Locate the cell with the specified text and output its [x, y] center coordinate. 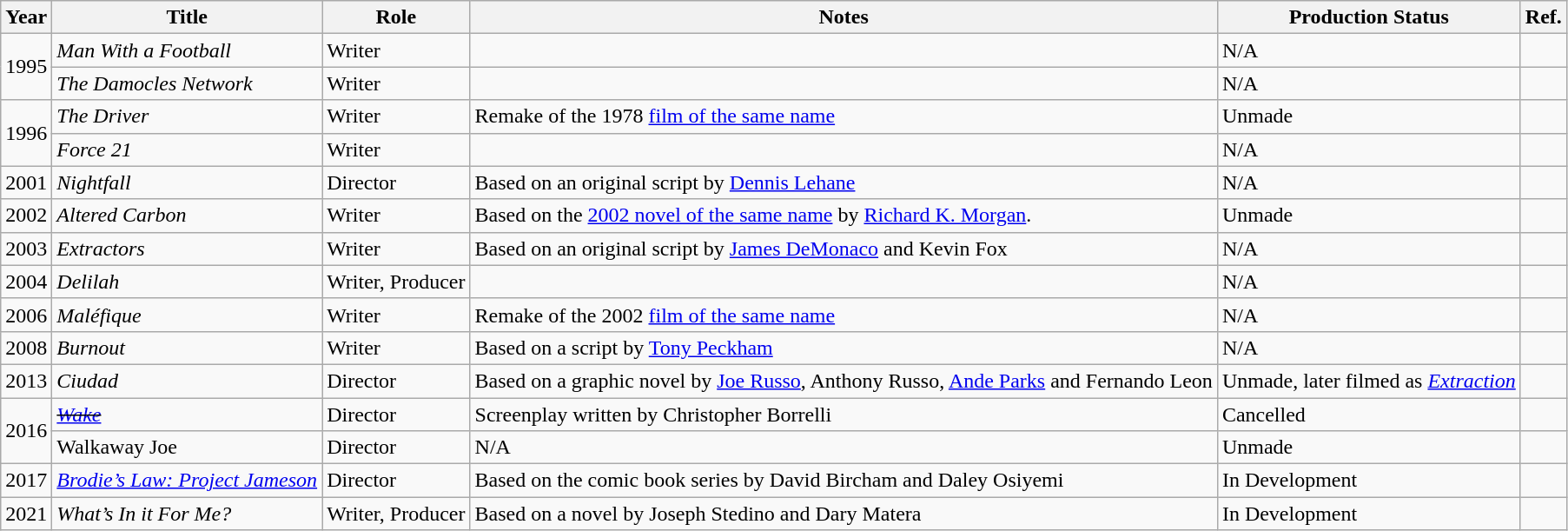
1995 [26, 67]
Altered Carbon [188, 216]
Remake of the 2002 film of the same name [844, 315]
Ref. [1543, 17]
Notes [844, 17]
2008 [26, 348]
Ciudad [188, 381]
Extractors [188, 249]
2013 [26, 381]
Cancelled [1369, 415]
Production Status [1369, 17]
2021 [26, 514]
2004 [26, 282]
The Driver [188, 116]
Wake [188, 415]
Based on an original script by Dennis Lehane [844, 183]
2006 [26, 315]
Man With a Football [188, 50]
2003 [26, 249]
Burnout [188, 348]
Nightfall [188, 183]
2017 [26, 481]
Year [26, 17]
Title [188, 17]
Walkaway Joe [188, 448]
Role [396, 17]
Based on an original script by James DeMonaco and Kevin Fox [844, 249]
What’s In it For Me? [188, 514]
1996 [26, 133]
Delilah [188, 282]
Unmade, later filmed as Extraction [1369, 381]
2001 [26, 183]
Remake of the 1978 film of the same name [844, 116]
Based on the comic book series by David Bircham and Daley Osiyemi [844, 481]
Maléfique [188, 315]
Brodie’s Law: Project Jameson [188, 481]
Based on a script by Tony Peckham [844, 348]
Force 21 [188, 149]
Based on the 2002 novel of the same name by Richard K. Morgan. [844, 216]
Screenplay written by Christopher Borrelli [844, 415]
Based on a novel by Joseph Stedino and Dary Matera [844, 514]
2016 [26, 431]
The Damocles Network [188, 83]
Based on a graphic novel by Joe Russo, Anthony Russo, Ande Parks and Fernando Leon [844, 381]
2002 [26, 216]
